For the text-containing cell, return its midpoint in [x, y] coordinate format. 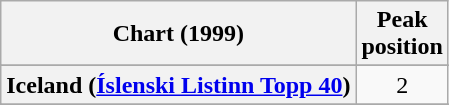
Chart (1999) [178, 34]
2 [402, 85]
Iceland (Íslenski Listinn Topp 40) [178, 85]
Peakposition [402, 34]
